Return [X, Y] of the center of cell containing provided text 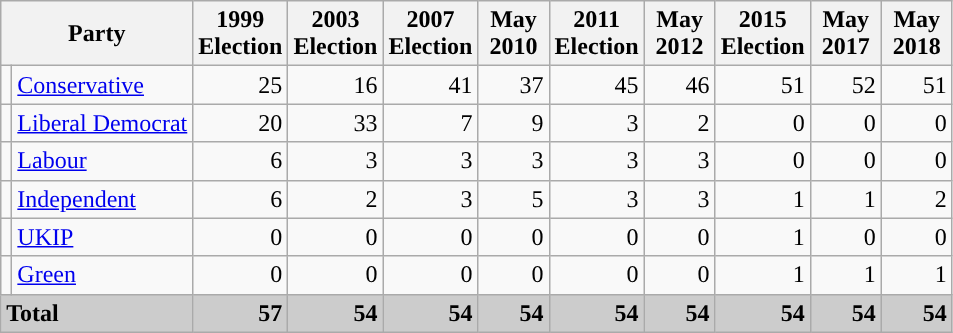
52 [846, 85]
2003 Election [336, 34]
Total [97, 313]
2015 Election [762, 34]
Party [97, 34]
57 [240, 313]
May 2010 [514, 34]
33 [336, 123]
16 [336, 85]
May 2018 [916, 34]
9 [514, 123]
46 [680, 85]
UKIP [102, 237]
1999 Election [240, 34]
Labour [102, 161]
May 2017 [846, 34]
Independent [102, 199]
May 2012 [680, 34]
37 [514, 85]
5 [514, 199]
45 [596, 85]
Conservative [102, 85]
Green [102, 275]
Liberal Democrat [102, 123]
41 [430, 85]
20 [240, 123]
2011 Election [596, 34]
7 [430, 123]
2007 Election [430, 34]
25 [240, 85]
